Find where the given text appears and provide that cell's center as [X, Y] coordinate. 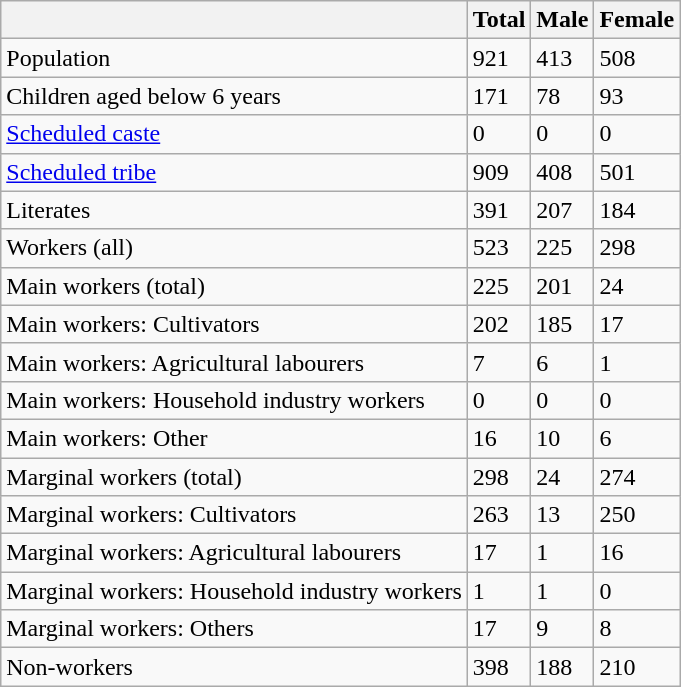
207 [562, 210]
391 [499, 210]
Scheduled caste [234, 134]
Population [234, 58]
202 [499, 324]
250 [637, 515]
10 [562, 438]
408 [562, 172]
413 [562, 58]
909 [499, 172]
274 [637, 477]
Marginal workers: Cultivators [234, 515]
171 [499, 96]
185 [562, 324]
9 [562, 629]
Marginal workers (total) [234, 477]
508 [637, 58]
Male [562, 20]
398 [499, 667]
Non-workers [234, 667]
Workers (all) [234, 248]
210 [637, 667]
201 [562, 286]
Main workers: Agricultural labourers [234, 362]
8 [637, 629]
188 [562, 667]
7 [499, 362]
78 [562, 96]
501 [637, 172]
Main workers: Other [234, 438]
Children aged below 6 years [234, 96]
Total [499, 20]
93 [637, 96]
Main workers (total) [234, 286]
Scheduled tribe [234, 172]
921 [499, 58]
Marginal workers: Others [234, 629]
263 [499, 515]
Marginal workers: Agricultural labourers [234, 553]
Main workers: Household industry workers [234, 400]
184 [637, 210]
13 [562, 515]
Main workers: Cultivators [234, 324]
Marginal workers: Household industry workers [234, 591]
Literates [234, 210]
523 [499, 248]
Female [637, 20]
